Output the [X, Y] coordinate of the center of the cell containing the given text.  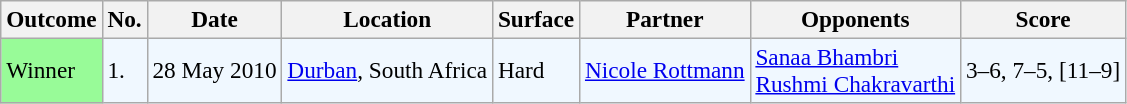
28 May 2010 [214, 70]
Partner [665, 19]
Sanaa Bhambri Rushmi Chakravarthi [856, 70]
Surface [536, 19]
Winner [52, 70]
1. [124, 70]
Opponents [856, 19]
Outcome [52, 19]
Durban, South Africa [388, 70]
3–6, 7–5, [11–9] [1044, 70]
Location [388, 19]
Date [214, 19]
Score [1044, 19]
No. [124, 19]
Nicole Rottmann [665, 70]
Hard [536, 70]
